Capture the cell that displays the provided text and extract its (x, y) central coordinate. 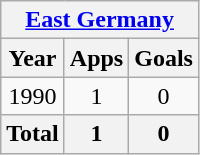
East Germany (100, 20)
Year (33, 58)
Goals (164, 58)
Apps (96, 58)
1990 (33, 96)
Total (33, 134)
